Locate the cell with the specified text and output its (X, Y) center coordinate. 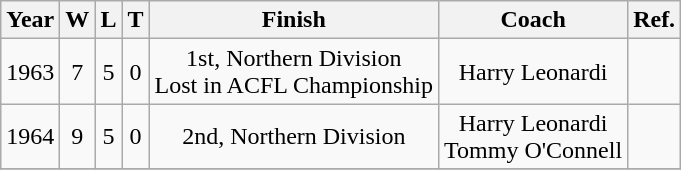
W (78, 20)
9 (78, 136)
7 (78, 72)
Finish (294, 20)
1st, Northern DivisionLost in ACFL Championship (294, 72)
Coach (534, 20)
L (108, 20)
2nd, Northern Division (294, 136)
Year (30, 20)
Ref. (654, 20)
1964 (30, 136)
T (136, 20)
Harry LeonardiTommy O'Connell (534, 136)
Harry Leonardi (534, 72)
1963 (30, 72)
